Identify which cell holds the provided text, then report its (X, Y) central coordinate. 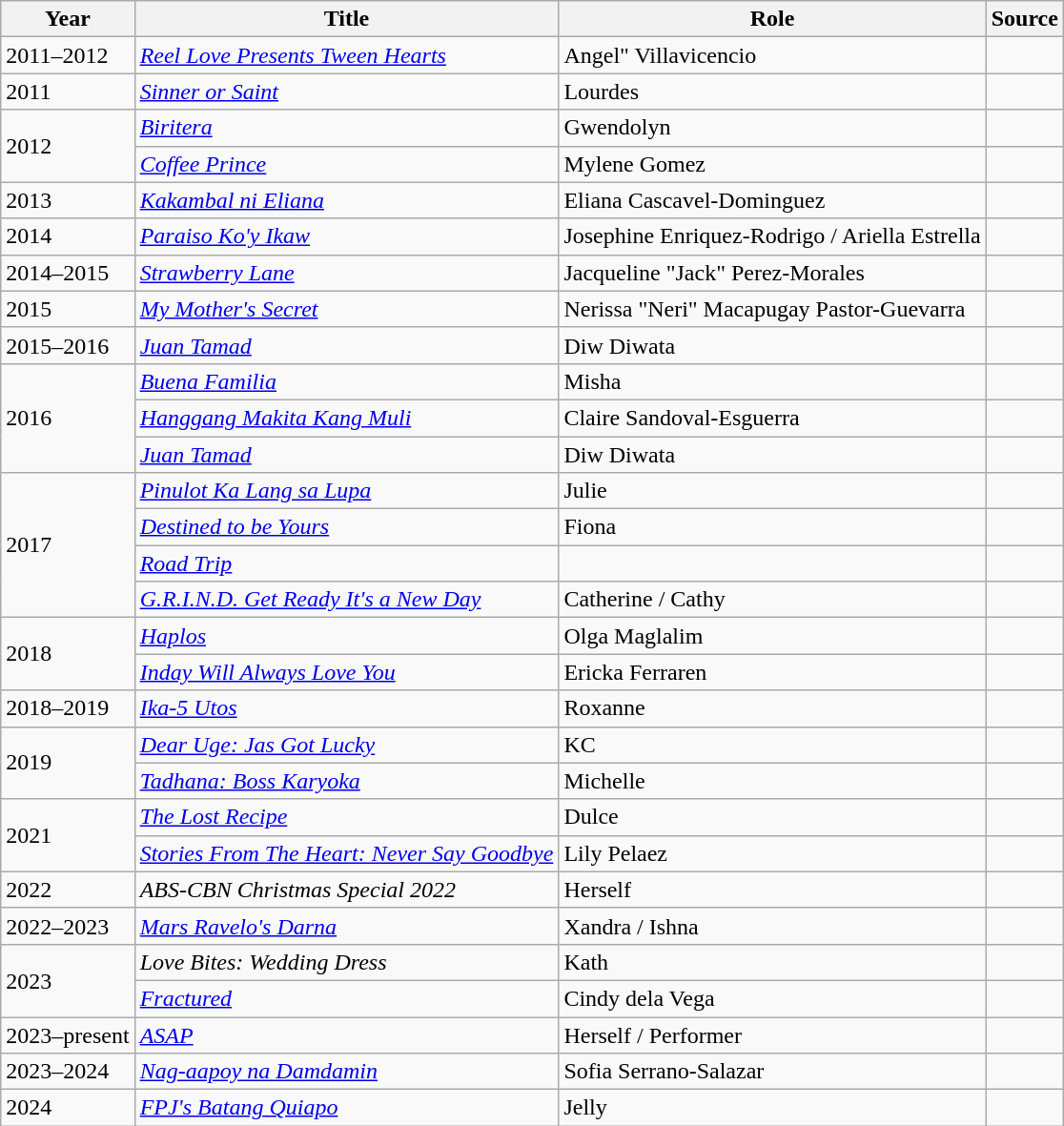
Pinulot Ka Lang sa Lupa (347, 491)
2021 (68, 835)
Stories From The Heart: Never Say Goodbye (347, 853)
Josephine Enriquez-Rodrigo / Ariella Estrella (772, 236)
Mylene Gomez (772, 164)
2023–present (68, 1034)
Nag-aapoy na Damdamin (347, 1072)
Jelly (772, 1108)
Year (68, 19)
Coffee Prince (347, 164)
2017 (68, 545)
Xandra / Ishna (772, 926)
2019 (68, 763)
Road Trip (347, 563)
Destined to be Yours (347, 527)
Inday Will Always Love You (347, 672)
2022–2023 (68, 926)
Dear Uge: Jas Got Lucky (347, 745)
Fractured (347, 998)
Dulce (772, 817)
Tadhana: Boss Karyoka (347, 781)
2012 (68, 146)
Love Bites: Wedding Dress (347, 962)
Strawberry Lane (347, 273)
My Mother's Secret (347, 309)
FPJ's Batang Quiapo (347, 1108)
KC (772, 745)
Lourdes (772, 92)
2018 (68, 654)
ABS-CBN Christmas Special 2022 (347, 890)
2014–2015 (68, 273)
ASAP (347, 1034)
Herself / Performer (772, 1034)
2022 (68, 890)
2014 (68, 236)
Biritera (347, 128)
G.R.I.N.D. Get Ready It's a New Day (347, 600)
2024 (68, 1108)
2011–2012 (68, 55)
2023 (68, 980)
Cindy dela Vega (772, 998)
Ika-5 Utos (347, 708)
2023–2024 (68, 1072)
Jacqueline "Jack" Perez-Morales (772, 273)
Buena Familia (347, 381)
Eliana Cascavel-Dominguez (772, 200)
2016 (68, 418)
Role (772, 19)
Kath (772, 962)
Lily Pelaez (772, 853)
Sofia Serrano-Salazar (772, 1072)
Mars Ravelo's Darna (347, 926)
Michelle (772, 781)
Herself (772, 890)
Source (1024, 19)
Kakambal ni Eliana (347, 200)
2015 (68, 309)
The Lost Recipe (347, 817)
Fiona (772, 527)
Roxanne (772, 708)
2013 (68, 200)
Paraiso Ko'y Ikaw (347, 236)
2015–2016 (68, 345)
Reel Love Presents Tween Hearts (347, 55)
Ericka Ferraren (772, 672)
Title (347, 19)
Catherine / Cathy (772, 600)
Gwendolyn (772, 128)
Angel" Villavicencio (772, 55)
Olga Maglalim (772, 636)
Hanggang Makita Kang Muli (347, 418)
Sinner or Saint (347, 92)
Nerissa "Neri" Macapugay Pastor-Guevarra (772, 309)
2011 (68, 92)
Claire Sandoval-Esguerra (772, 418)
Haplos (347, 636)
2018–2019 (68, 708)
Julie (772, 491)
Misha (772, 381)
